Pinpoint the cell where the given text exists, returning its (X, Y) midpoint coordinate. 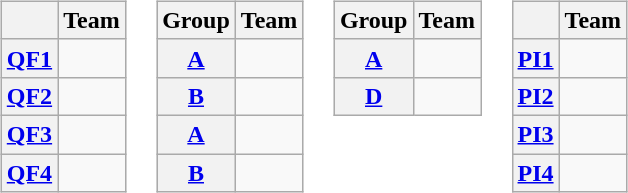
D (374, 96)
PI2 (536, 96)
QF4 (29, 173)
PI4 (536, 173)
QF2 (29, 96)
PI3 (536, 134)
PI1 (536, 58)
QF1 (29, 58)
QF3 (29, 134)
